Capture the cell that displays the provided text and extract its (x, y) central coordinate. 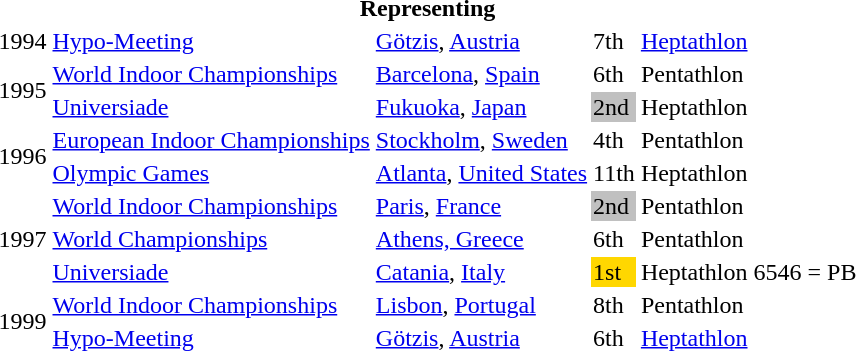
Catania, Italy (481, 272)
Olympic Games (211, 173)
Hypo-Meeting (211, 41)
11th (614, 173)
1st (614, 272)
Lisbon, Portugal (481, 305)
4th (614, 140)
World Championships (211, 239)
European Indoor Championships (211, 140)
Götzis, Austria (481, 41)
Stockholm, Sweden (481, 140)
Fukuoka, Japan (481, 107)
Paris, France (481, 206)
Barcelona, Spain (481, 74)
8th (614, 305)
Atlanta, United States (481, 173)
Athens, Greece (481, 239)
7th (614, 41)
